Detect which cell encompasses the target text, then output its (x, y) center coordinate. 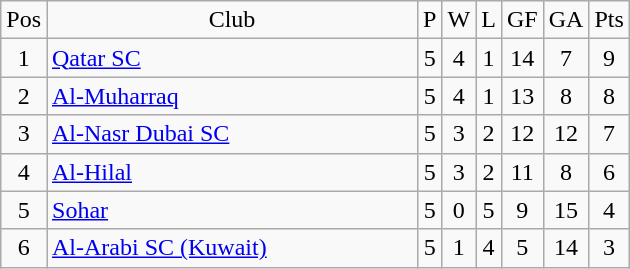
Al-Nasr Dubai SC (232, 134)
15 (566, 210)
11 (522, 172)
Qatar SC (232, 58)
Al-Muharraq (232, 96)
Al-Arabi SC (Kuwait) (232, 248)
Club (232, 20)
13 (522, 96)
Pos (24, 20)
L (489, 20)
GF (522, 20)
Sohar (232, 210)
Pts (609, 20)
Al-Hilal (232, 172)
0 (459, 210)
W (459, 20)
P (430, 20)
GA (566, 20)
